Determine the (x, y) coordinate at the center of the cell enclosing the given text.  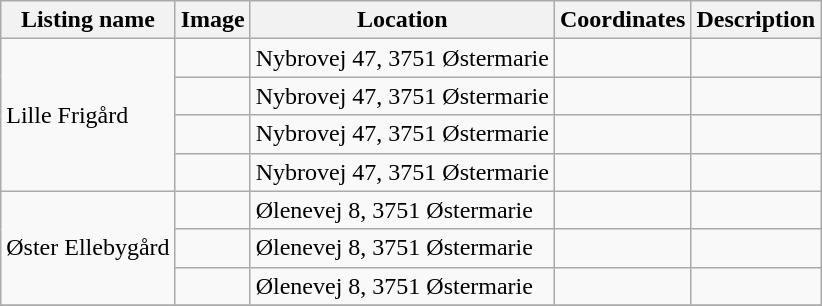
Lille Frigård (88, 115)
Image (212, 20)
Description (756, 20)
Øster Ellebygård (88, 248)
Coordinates (622, 20)
Location (402, 20)
Listing name (88, 20)
